Output the [x, y] coordinate of the center of the cell containing the given text.  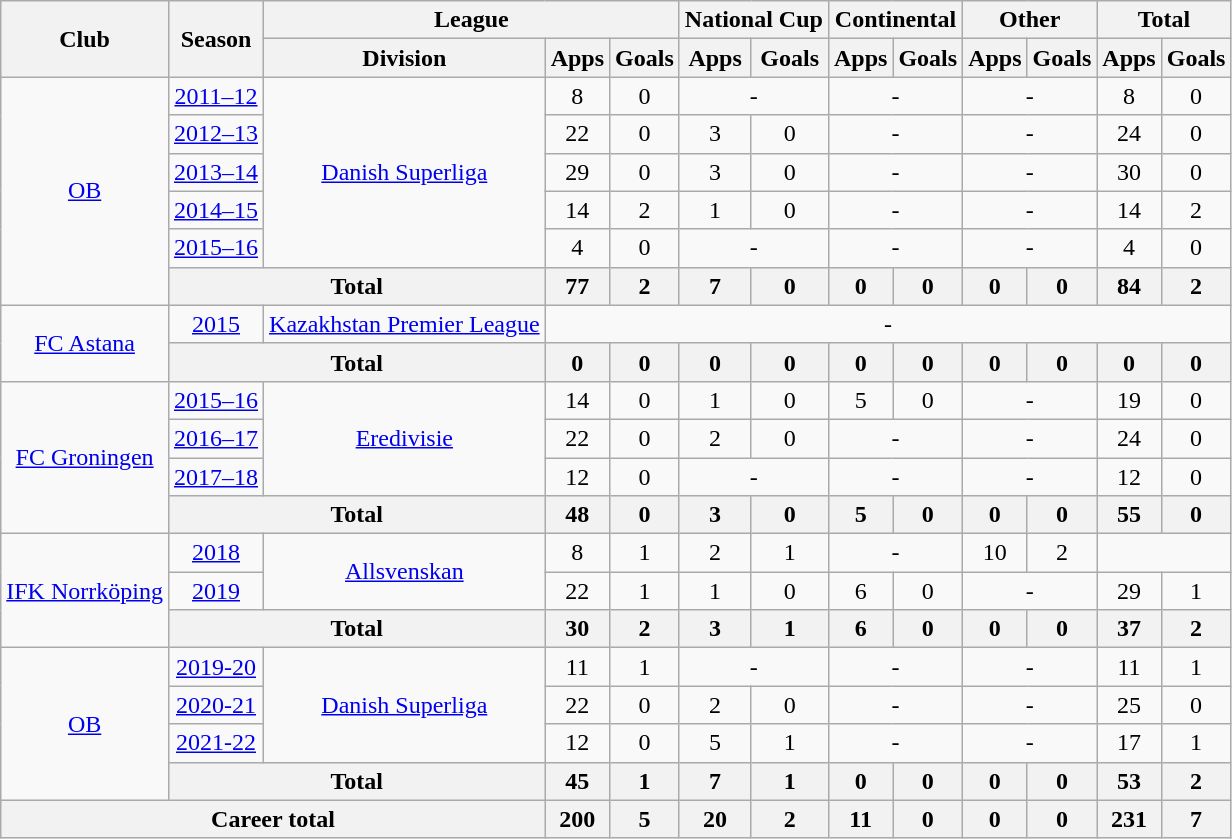
200 [577, 819]
77 [577, 286]
National Cup [754, 20]
FC Astana [85, 343]
2018 [216, 553]
Division [405, 58]
2012–13 [216, 134]
2016–17 [216, 438]
IFK Norrköping [85, 591]
Kazakhstan Premier League [405, 324]
53 [1129, 781]
2013–14 [216, 172]
Career total [273, 819]
Other [1030, 20]
2021-22 [216, 743]
25 [1129, 705]
17 [1129, 743]
2020-21 [216, 705]
37 [1129, 629]
Season [216, 39]
2019-20 [216, 667]
2014–15 [216, 210]
Club [85, 39]
45 [577, 781]
FC Groningen [85, 457]
Eredivisie [405, 438]
Continental [895, 20]
League [472, 20]
10 [995, 553]
48 [577, 515]
55 [1129, 515]
2015 [216, 324]
2019 [216, 591]
20 [715, 819]
231 [1129, 819]
Allsvenskan [405, 572]
84 [1129, 286]
2011–12 [216, 96]
2017–18 [216, 477]
19 [1129, 400]
